Provide the (X, Y) coordinate of the cell's center where the given text is located.  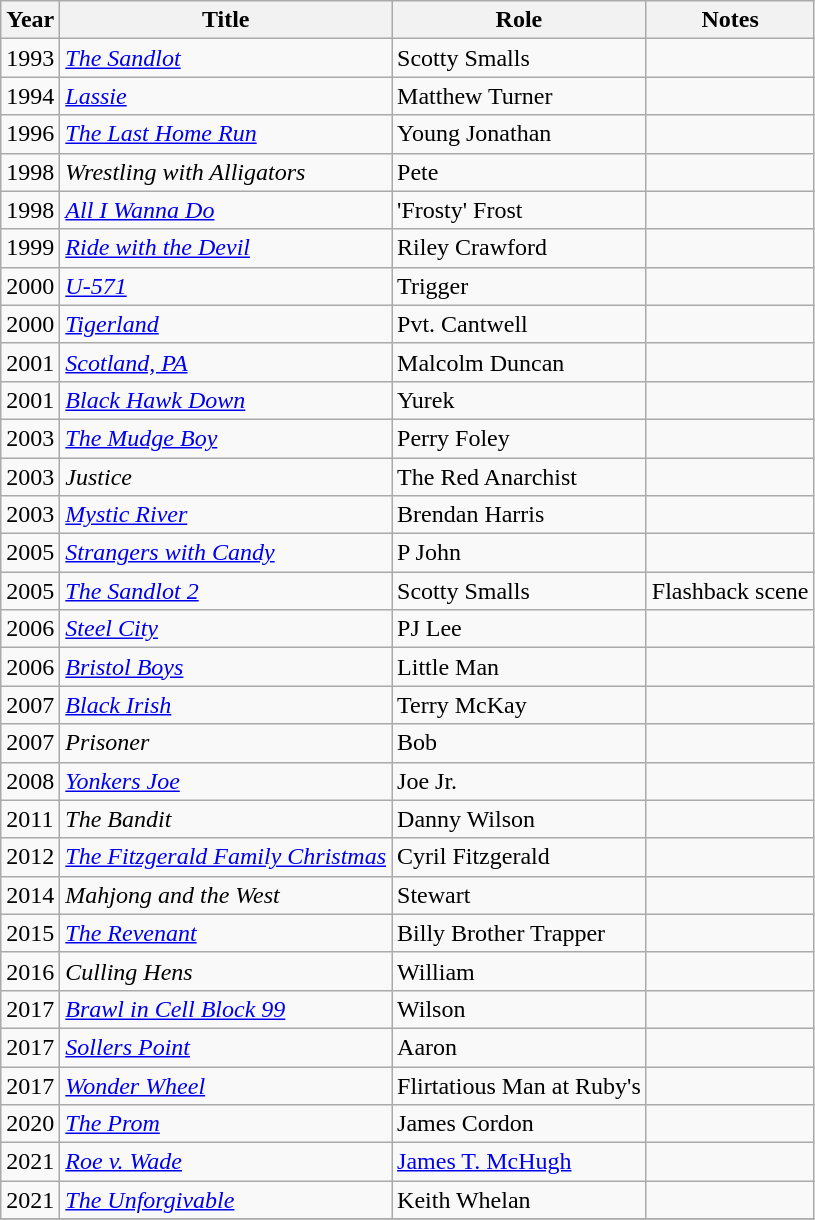
2016 (30, 971)
Roe v. Wade (226, 1162)
2012 (30, 857)
Little Man (520, 667)
Yonkers Joe (226, 781)
Joe Jr. (520, 781)
The Prom (226, 1124)
Wilson (520, 1009)
Pete (520, 172)
2015 (30, 933)
Terry McKay (520, 705)
James Cordon (520, 1124)
Bristol Boys (226, 667)
Pvt. Cantwell (520, 324)
Title (226, 20)
Mahjong and the West (226, 895)
1996 (30, 134)
1999 (30, 248)
1994 (30, 96)
Role (520, 20)
Scotland, PA (226, 362)
Black Irish (226, 705)
Notes (730, 20)
Danny Wilson (520, 819)
The Red Anarchist (520, 477)
The Sandlot 2 (226, 591)
Cyril Fitzgerald (520, 857)
Aaron (520, 1047)
Stewart (520, 895)
Mystic River (226, 515)
Sollers Point (226, 1047)
The Bandit (226, 819)
1993 (30, 58)
Malcolm Duncan (520, 362)
Wrestling with Alligators (226, 172)
Prisoner (226, 743)
James T. McHugh (520, 1162)
The Last Home Run (226, 134)
Brawl in Cell Block 99 (226, 1009)
Flirtatious Man at Ruby's (520, 1085)
Ride with the Devil (226, 248)
Black Hawk Down (226, 400)
Year (30, 20)
Keith Whelan (520, 1200)
Young Jonathan (520, 134)
The Mudge Boy (226, 438)
Bob (520, 743)
Brendan Harris (520, 515)
PJ Lee (520, 629)
The Sandlot (226, 58)
2008 (30, 781)
P John (520, 553)
Riley Crawford (520, 248)
Tigerland (226, 324)
2014 (30, 895)
Flashback scene (730, 591)
U-571 (226, 286)
Strangers with Candy (226, 553)
2011 (30, 819)
The Revenant (226, 933)
Wonder Wheel (226, 1085)
Culling Hens (226, 971)
The Unforgivable (226, 1200)
Lassie (226, 96)
Matthew Turner (520, 96)
Trigger (520, 286)
Steel City (226, 629)
Perry Foley (520, 438)
The Fitzgerald Family Christmas (226, 857)
Billy Brother Trapper (520, 933)
2020 (30, 1124)
'Frosty' Frost (520, 210)
All I Wanna Do (226, 210)
Yurek (520, 400)
William (520, 971)
Justice (226, 477)
